Identify which cell holds the provided text, then report its (x, y) central coordinate. 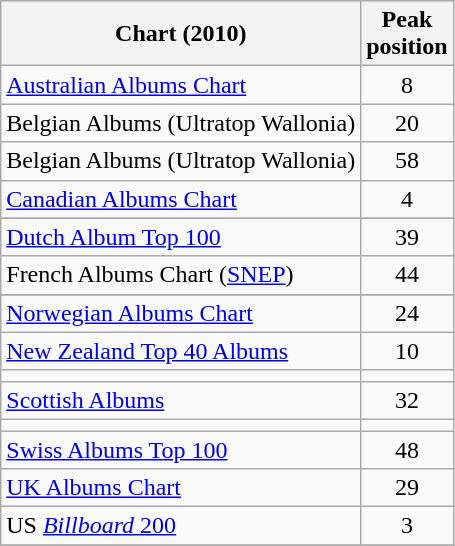
UK Albums Chart (181, 488)
Scottish Albums (181, 400)
US Billboard 200 (181, 526)
Norwegian Albums Chart (181, 313)
Australian Albums Chart (181, 85)
Canadian Albums Chart (181, 199)
48 (407, 449)
3 (407, 526)
8 (407, 85)
4 (407, 199)
24 (407, 313)
French Albums Chart (SNEP) (181, 275)
29 (407, 488)
10 (407, 351)
Peakposition (407, 34)
Dutch Album Top 100 (181, 237)
58 (407, 161)
44 (407, 275)
Chart (2010) (181, 34)
Swiss Albums Top 100 (181, 449)
32 (407, 400)
20 (407, 123)
39 (407, 237)
New Zealand Top 40 Albums (181, 351)
